Return (x, y) of the center of cell containing provided text 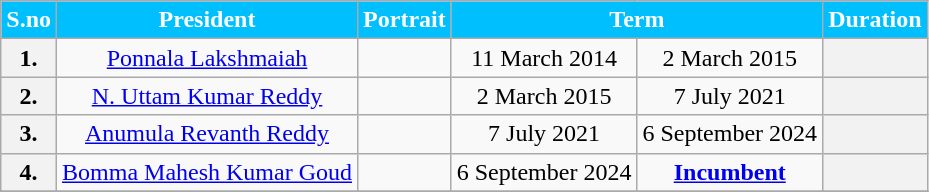
S.no (29, 20)
Bomma Mahesh Kumar Goud (208, 172)
Ponnala Lakshmaiah (208, 58)
1. (29, 58)
4. (29, 172)
Portrait (405, 20)
President (208, 20)
3. (29, 134)
11 March 2014 (544, 58)
N. Uttam Kumar Reddy (208, 96)
Incumbent (730, 172)
Duration (875, 20)
Term (636, 20)
2. (29, 96)
Anumula Revanth Reddy (208, 134)
